Pinpoint the cell where the given text exists, returning its (x, y) midpoint coordinate. 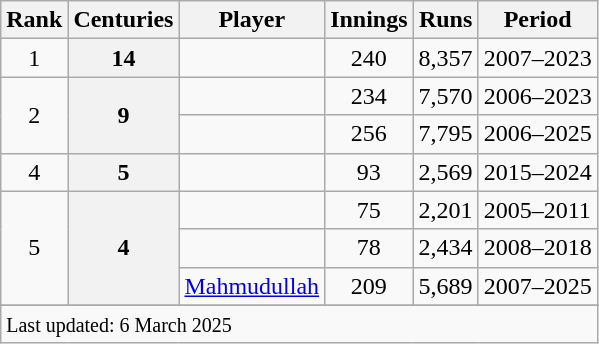
Centuries (124, 20)
7,795 (446, 134)
209 (369, 286)
2 (34, 115)
78 (369, 248)
234 (369, 96)
2007–2023 (538, 58)
Runs (446, 20)
Innings (369, 20)
2,434 (446, 248)
1 (34, 58)
7,570 (446, 96)
2006–2023 (538, 96)
Mahmudullah (252, 286)
Rank (34, 20)
240 (369, 58)
2,201 (446, 210)
75 (369, 210)
2006–2025 (538, 134)
Last updated: 6 March 2025 (299, 324)
9 (124, 115)
2008–2018 (538, 248)
8,357 (446, 58)
2007–2025 (538, 286)
2,569 (446, 172)
93 (369, 172)
14 (124, 58)
5,689 (446, 286)
2005–2011 (538, 210)
Player (252, 20)
2015–2024 (538, 172)
Period (538, 20)
256 (369, 134)
